Output the (X, Y) coordinate of the center of the cell containing the given text.  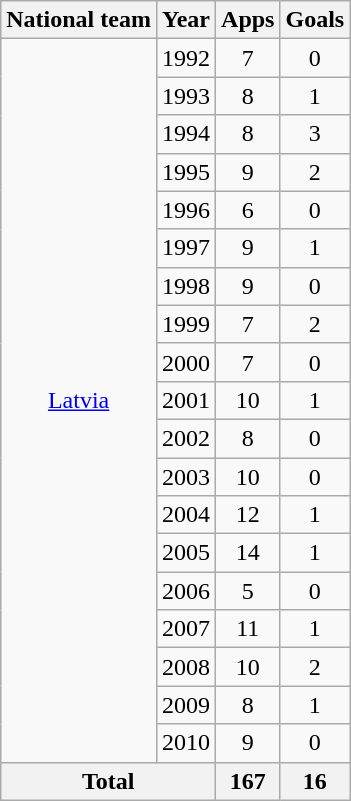
1994 (186, 134)
2008 (186, 667)
Apps (248, 20)
1999 (186, 324)
2007 (186, 629)
National team (79, 20)
2009 (186, 705)
Total (108, 781)
5 (248, 591)
14 (248, 553)
2003 (186, 477)
167 (248, 781)
Goals (315, 20)
1995 (186, 172)
6 (248, 210)
12 (248, 515)
11 (248, 629)
2010 (186, 743)
2001 (186, 400)
2004 (186, 515)
2000 (186, 362)
1998 (186, 286)
1996 (186, 210)
1993 (186, 96)
Year (186, 20)
16 (315, 781)
Latvia (79, 400)
3 (315, 134)
2002 (186, 438)
2005 (186, 553)
2006 (186, 591)
1997 (186, 248)
1992 (186, 58)
